From the cell containing the given text, extract its center point as (x, y) coordinate. 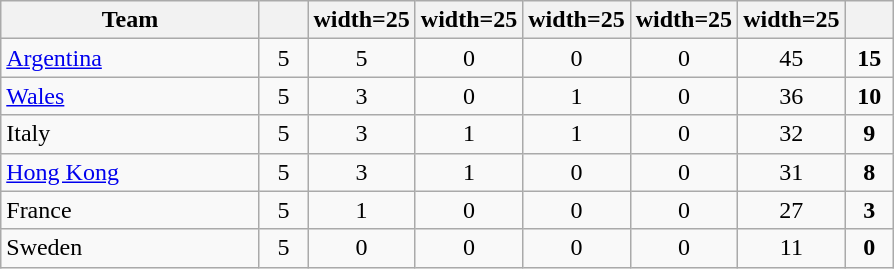
Argentina (130, 58)
France (130, 210)
15 (870, 58)
11 (792, 248)
8 (870, 172)
Hong Kong (130, 172)
32 (792, 134)
Italy (130, 134)
Wales (130, 96)
27 (792, 210)
10 (870, 96)
9 (870, 134)
Team (130, 20)
Sweden (130, 248)
45 (792, 58)
36 (792, 96)
31 (792, 172)
